Find where the given text appears and provide that cell's center as [x, y] coordinate. 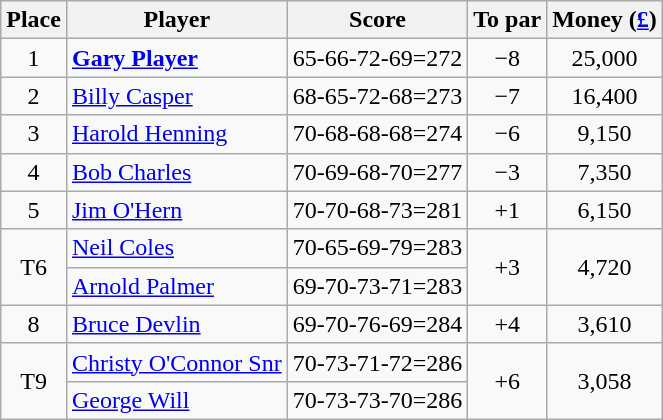
To par [508, 20]
George Will [176, 400]
−6 [508, 134]
9,150 [605, 134]
70-68-68-68=274 [378, 134]
−3 [508, 172]
+1 [508, 210]
Bob Charles [176, 172]
70-73-71-72=286 [378, 362]
7,350 [605, 172]
3,610 [605, 324]
Player [176, 20]
Money (£) [605, 20]
69-70-76-69=284 [378, 324]
Gary Player [176, 58]
25,000 [605, 58]
Neil Coles [176, 248]
T9 [34, 381]
3,058 [605, 381]
Bruce Devlin [176, 324]
70-69-68-70=277 [378, 172]
70-65-69-79=283 [378, 248]
3 [34, 134]
4,720 [605, 267]
68-65-72-68=273 [378, 96]
16,400 [605, 96]
T6 [34, 267]
Score [378, 20]
+6 [508, 381]
Christy O'Connor Snr [176, 362]
4 [34, 172]
65-66-72-69=272 [378, 58]
6,150 [605, 210]
+4 [508, 324]
−7 [508, 96]
69-70-73-71=283 [378, 286]
Place [34, 20]
Jim O'Hern [176, 210]
1 [34, 58]
70-73-73-70=286 [378, 400]
Billy Casper [176, 96]
Harold Henning [176, 134]
8 [34, 324]
70-70-68-73=281 [378, 210]
5 [34, 210]
+3 [508, 267]
Arnold Palmer [176, 286]
2 [34, 96]
−8 [508, 58]
